Locate the cell with the specified text and output its [x, y] center coordinate. 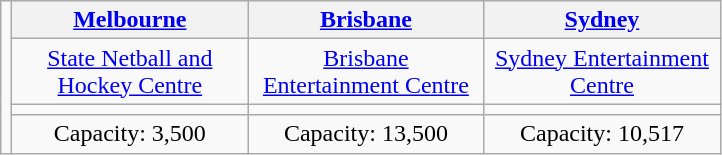
Brisbane Entertainment Centre [366, 72]
Melbourne [130, 20]
Capacity: 13,500 [366, 134]
Capacity: 3,500 [130, 134]
Brisbane [366, 20]
Capacity: 10,517 [602, 134]
State Netball and Hockey Centre [130, 72]
Sydney Entertainment Centre [602, 72]
Sydney [602, 20]
